Return the (x, y) coordinate for the center point of the cell that contains the specified text.  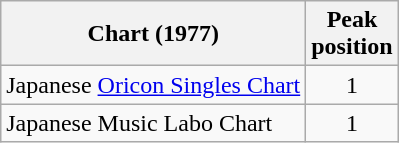
Japanese Oricon Singles Chart (154, 85)
Peakposition (352, 34)
Chart (1977) (154, 34)
Japanese Music Labo Chart (154, 123)
